Determine the (x, y) coordinate at the center of the cell enclosing the given text.  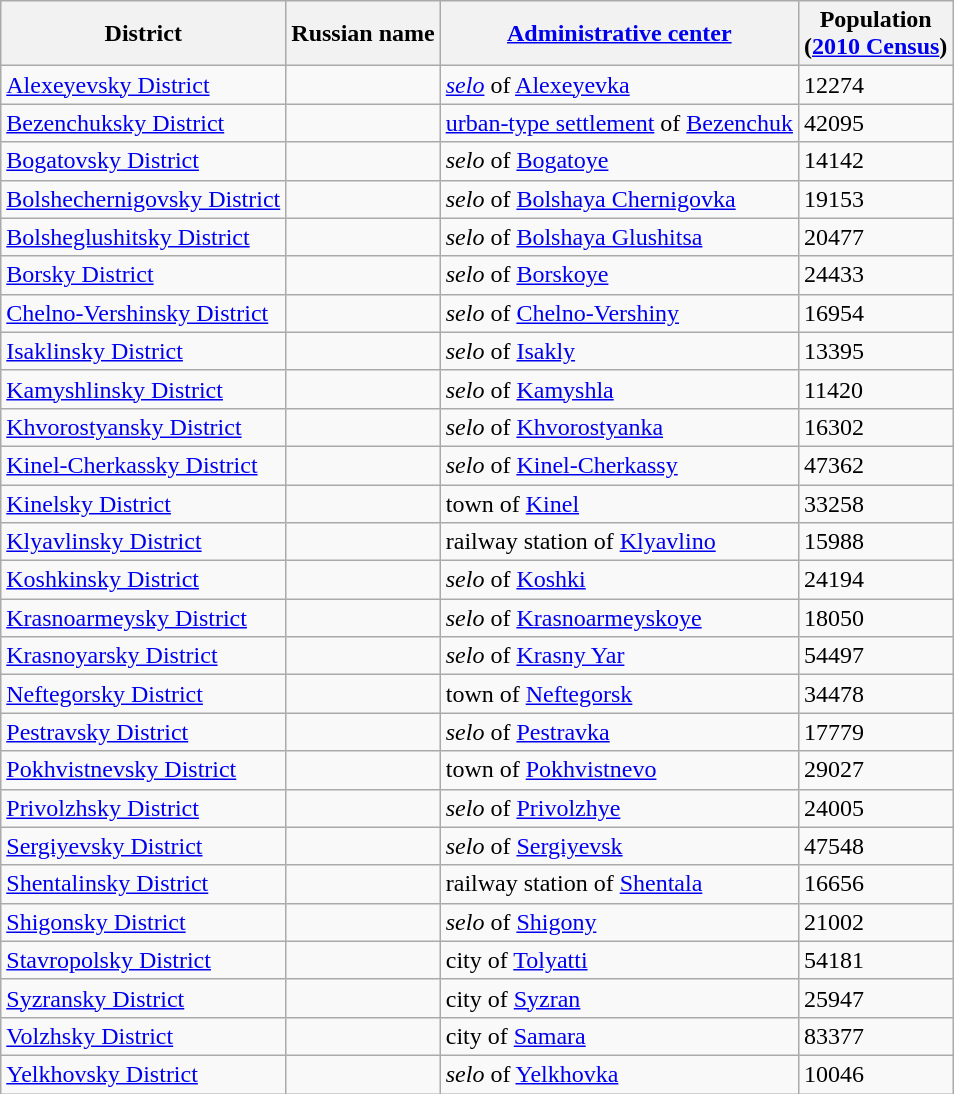
Pestravsky District (144, 732)
Syzransky District (144, 998)
selo of Kamyshla (619, 389)
17779 (875, 732)
83377 (875, 1036)
city of Tolyatti (619, 960)
47362 (875, 465)
10046 (875, 1074)
14142 (875, 161)
13395 (875, 351)
24005 (875, 808)
town of Neftegorsk (619, 694)
16954 (875, 313)
Krasnoarmeysky District (144, 618)
selo of Krasnoarmeyskoye (619, 618)
Chelno-Vershinsky District (144, 313)
Administrative center (619, 34)
Yelkhovsky District (144, 1074)
selo of Khvorostyanka (619, 427)
Isaklinsky District (144, 351)
selo of Borskoye (619, 275)
Kinelsky District (144, 503)
34478 (875, 694)
Kinel-Cherkassky District (144, 465)
town of Pokhvistnevo (619, 770)
city of Syzran (619, 998)
Volzhsky District (144, 1036)
18050 (875, 618)
District (144, 34)
Bolshechernigovsky District (144, 199)
selo of Yelkhovka (619, 1074)
25947 (875, 998)
Stavropolsky District (144, 960)
railway station of Shentala (619, 884)
19153 (875, 199)
21002 (875, 922)
Alexeyevsky District (144, 85)
Neftegorsky District (144, 694)
20477 (875, 237)
11420 (875, 389)
urban-type settlement of Bezenchuk (619, 123)
selo of Sergiyevsk (619, 846)
selo of Isakly (619, 351)
Shentalinsky District (144, 884)
Bezenchuksky District (144, 123)
Sergiyevsky District (144, 846)
Pokhvistnevsky District (144, 770)
Klyavlinsky District (144, 542)
selo of Koshki (619, 580)
24194 (875, 580)
selo of Alexeyevka (619, 85)
Bolsheglushitsky District (144, 237)
selo of Krasny Yar (619, 656)
15988 (875, 542)
selo of Bogatoye (619, 161)
city of Samara (619, 1036)
Krasnoyarsky District (144, 656)
Russian name (363, 34)
selo of Shigony (619, 922)
24433 (875, 275)
selo of Bolshaya Glushitsa (619, 237)
42095 (875, 123)
Privolzhsky District (144, 808)
47548 (875, 846)
Borsky District (144, 275)
33258 (875, 503)
16302 (875, 427)
54181 (875, 960)
12274 (875, 85)
Kamyshlinsky District (144, 389)
16656 (875, 884)
selo of Privolzhye (619, 808)
Khvorostyansky District (144, 427)
selo of Pestravka (619, 732)
town of Kinel (619, 503)
selo of Bolshaya Chernigovka (619, 199)
Bogatovsky District (144, 161)
Population(2010 Census) (875, 34)
selo of Chelno-Vershiny (619, 313)
Shigonsky District (144, 922)
54497 (875, 656)
selo of Kinel-Cherkassy (619, 465)
Koshkinsky District (144, 580)
29027 (875, 770)
railway station of Klyavlino (619, 542)
